For the text-containing cell, return its midpoint in (x, y) coordinate format. 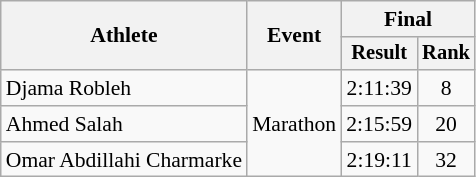
2:11:39 (379, 88)
Final (408, 19)
8 (446, 88)
Djama Robleh (124, 88)
Result (379, 54)
2:15:59 (379, 124)
Ahmed Salah (124, 124)
Event (294, 36)
Athlete (124, 36)
Rank (446, 54)
20 (446, 124)
Marathon (294, 124)
